Output the (x, y) coordinate of the center of the cell containing the given text.  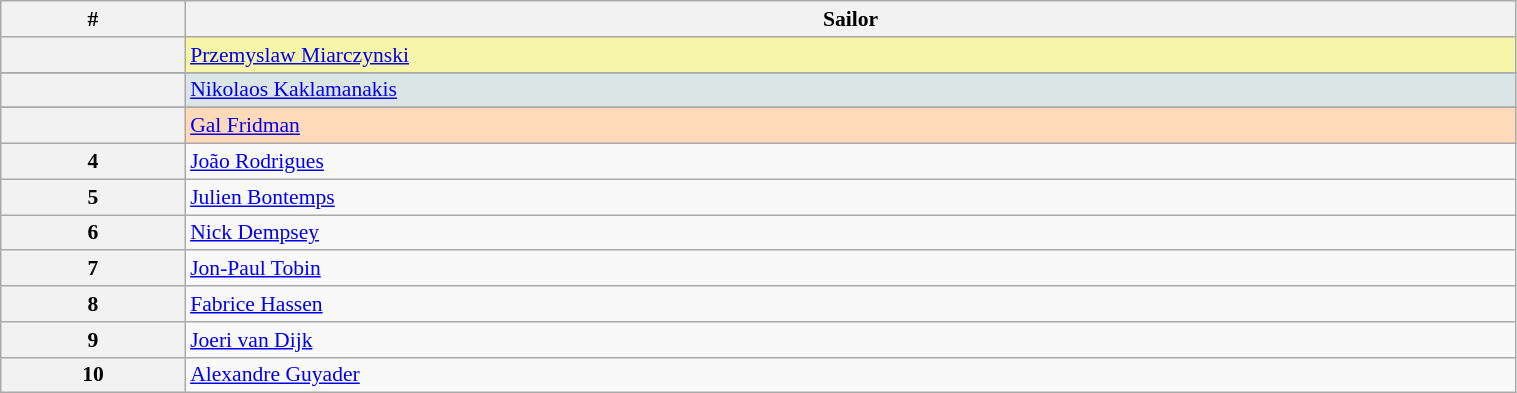
Sailor (850, 19)
# (93, 19)
7 (93, 269)
Jon-Paul Tobin (850, 269)
Nikolaos Kaklamanakis (850, 90)
8 (93, 304)
Przemyslaw Miarczynski (850, 55)
Nick Dempsey (850, 233)
Alexandre Guyader (850, 375)
9 (93, 340)
João Rodrigues (850, 162)
4 (93, 162)
5 (93, 197)
Julien Bontemps (850, 197)
6 (93, 233)
Gal Fridman (850, 126)
Fabrice Hassen (850, 304)
10 (93, 375)
Joeri van Dijk (850, 340)
